Return [x, y] of the center of cell containing provided text 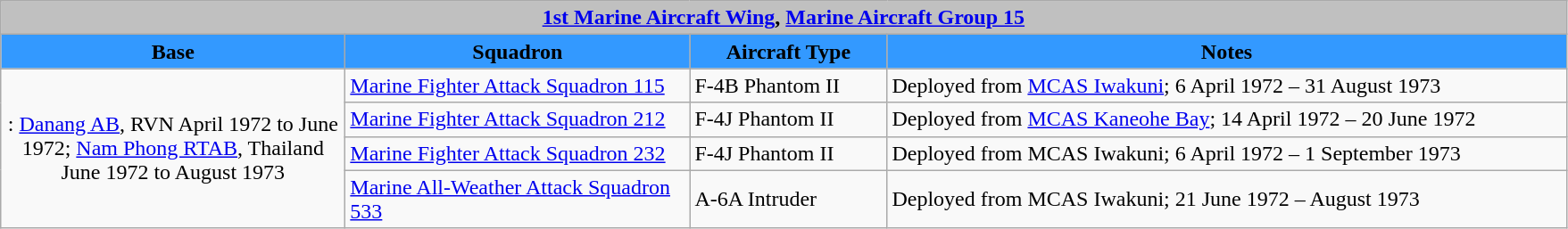
Squadron [518, 52]
Marine Fighter Attack Squadron 212 [518, 119]
Marine Fighter Attack Squadron 115 [518, 86]
Notes [1226, 52]
Marine All-Weather Attack Squadron 533 [518, 200]
A-6A Intruder [789, 200]
Deployed from MCAS Kaneohe Bay; 14 April 1972 – 20 June 1972 [1226, 119]
F-4B Phantom II [789, 86]
Deployed from MCAS Iwakuni; 6 April 1972 – 1 September 1973 [1226, 153]
Deployed from MCAS Iwakuni; 21 June 1972 – August 1973 [1226, 200]
: Danang AB, RVN April 1972 to June 1972; Nam Phong RTAB, Thailand June 1972 to August 1973 [173, 148]
Marine Fighter Attack Squadron 232 [518, 153]
Base [173, 52]
Deployed from MCAS Iwakuni; 6 April 1972 – 31 August 1973 [1226, 86]
Aircraft Type [789, 52]
1st Marine Aircraft Wing, Marine Aircraft Group 15 [784, 18]
